Capture the cell that displays the provided text and extract its (X, Y) central coordinate. 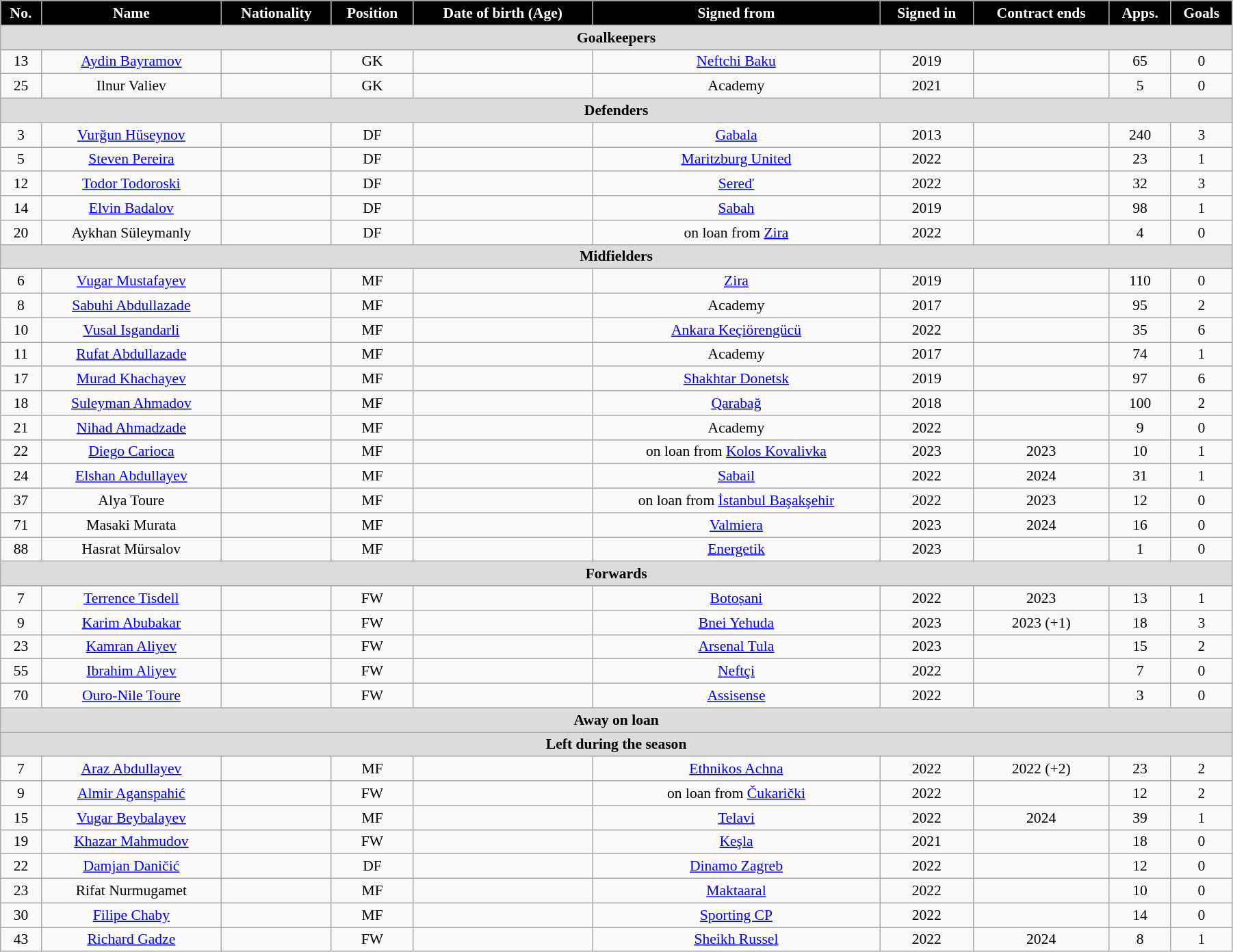
17 (21, 379)
Elvin Badalov (131, 208)
19 (21, 842)
Gabala (736, 135)
on loan from Zira (736, 233)
30 (21, 915)
Valmiera (736, 525)
Steven Pereira (131, 159)
4 (1140, 233)
Sheikh Russel (736, 940)
Contract ends (1041, 13)
Almir Aganspahić (131, 793)
43 (21, 940)
Ethnikos Achna (736, 769)
16 (1140, 525)
Sabail (736, 476)
37 (21, 501)
Forwards (616, 574)
Alya Toure (131, 501)
Assisense (736, 696)
240 (1140, 135)
2013 (926, 135)
Keşla (736, 842)
Neftçi (736, 671)
2018 (926, 403)
Left during the season (616, 745)
Signed in (926, 13)
Ilnur Valiev (131, 86)
95 (1140, 306)
65 (1140, 62)
Kamran Aliyev (131, 647)
Bnei Yehuda (736, 623)
Hasrat Mürsalov (131, 550)
Sabuhi Abdullazade (131, 306)
70 (21, 696)
Rifat Nurmugamet (131, 891)
39 (1140, 818)
97 (1140, 379)
Aydin Bayramov (131, 62)
Rufat Abdullazade (131, 355)
Vurğun Hüseynov (131, 135)
Filipe Chaby (131, 915)
Arsenal Tula (736, 647)
100 (1140, 403)
Apps. (1140, 13)
on loan from Čukarički (736, 793)
Nihad Ahmadzade (131, 428)
71 (21, 525)
74 (1140, 355)
21 (21, 428)
Defenders (616, 111)
Dinamo Zagreb (736, 866)
on loan from İstanbul Başakşehir (736, 501)
Midfielders (616, 257)
Name (131, 13)
No. (21, 13)
Masaki Murata (131, 525)
Aykhan Süleymanly (131, 233)
on loan from Kolos Kovalivka (736, 452)
2023 (+1) (1041, 623)
Terrence Tisdell (131, 598)
Away on loan (616, 720)
98 (1140, 208)
2022 (+2) (1041, 769)
Energetik (736, 550)
Maritzburg United (736, 159)
35 (1140, 330)
Murad Khachayev (131, 379)
88 (21, 550)
24 (21, 476)
110 (1140, 281)
Signed from (736, 13)
Shakhtar Donetsk (736, 379)
Elshan Abdullayev (131, 476)
Goalkeepers (616, 38)
Botoșani (736, 598)
Khazar Mahmudov (131, 842)
25 (21, 86)
31 (1140, 476)
Ibrahim Aliyev (131, 671)
Vusal Isgandarli (131, 330)
Vugar Beybalayev (131, 818)
Neftchi Baku (736, 62)
20 (21, 233)
Damjan Daničić (131, 866)
Telavi (736, 818)
Sabah (736, 208)
Karim Abubakar (131, 623)
55 (21, 671)
Sporting CP (736, 915)
Sereď (736, 184)
Araz Abdullayev (131, 769)
Diego Carioca (131, 452)
Ankara Keçiörengücü (736, 330)
Zira (736, 281)
Suleyman Ahmadov (131, 403)
Date of birth (Age) (503, 13)
Position (372, 13)
32 (1140, 184)
Goals (1202, 13)
Richard Gadze (131, 940)
Nationality (276, 13)
Vugar Mustafayev (131, 281)
11 (21, 355)
Todor Todoroski (131, 184)
Maktaaral (736, 891)
Ouro-Nile Toure (131, 696)
Qarabağ (736, 403)
